Find where the given text appears and provide that cell's center as [X, Y] coordinate. 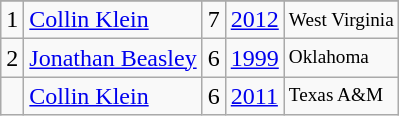
Jonathan Beasley [113, 58]
2011 [254, 96]
7 [214, 20]
1 [12, 20]
Texas A&M [341, 96]
Oklahoma [341, 58]
West Virginia [341, 20]
1999 [254, 58]
2012 [254, 20]
2 [12, 58]
